Return (X, Y) of the center of cell containing provided text 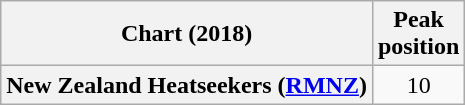
Chart (2018) (187, 34)
New Zealand Heatseekers (RMNZ) (187, 85)
10 (418, 85)
Peakposition (418, 34)
